Capture the cell that displays the provided text and extract its (X, Y) central coordinate. 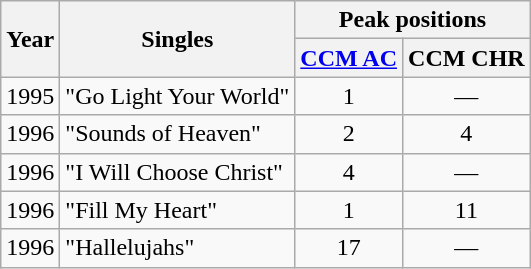
Year (30, 39)
1995 (30, 96)
11 (467, 210)
17 (349, 248)
"Sounds of Heaven" (178, 134)
"Go Light Your World" (178, 96)
CCM AC (349, 58)
Singles (178, 39)
2 (349, 134)
"Hallelujahs" (178, 248)
CCM CHR (467, 58)
"I Will Choose Christ" (178, 172)
Peak positions (412, 20)
"Fill My Heart" (178, 210)
